Identify which cell holds the provided text, then report its (X, Y) central coordinate. 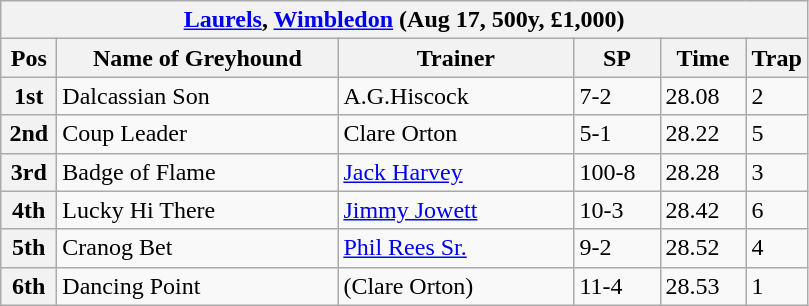
1st (29, 96)
Time (703, 58)
A.G.Hiscock (456, 96)
Trap (776, 58)
4th (29, 210)
Lucky Hi There (198, 210)
1 (776, 286)
10-3 (617, 210)
Name of Greyhound (198, 58)
SP (617, 58)
6th (29, 286)
5 (776, 134)
2nd (29, 134)
11-4 (617, 286)
6 (776, 210)
Coup Leader (198, 134)
Cranog Bet (198, 248)
Badge of Flame (198, 172)
7-2 (617, 96)
Dalcassian Son (198, 96)
3rd (29, 172)
28.53 (703, 286)
5-1 (617, 134)
28.28 (703, 172)
4 (776, 248)
2 (776, 96)
28.22 (703, 134)
Jimmy Jowett (456, 210)
Pos (29, 58)
Trainer (456, 58)
9-2 (617, 248)
Clare Orton (456, 134)
100-8 (617, 172)
28.42 (703, 210)
Phil Rees Sr. (456, 248)
Jack Harvey (456, 172)
3 (776, 172)
Dancing Point (198, 286)
5th (29, 248)
28.52 (703, 248)
(Clare Orton) (456, 286)
Laurels, Wimbledon (Aug 17, 500y, £1,000) (404, 20)
28.08 (703, 96)
